Find where the given text appears and provide that cell's center as (x, y) coordinate. 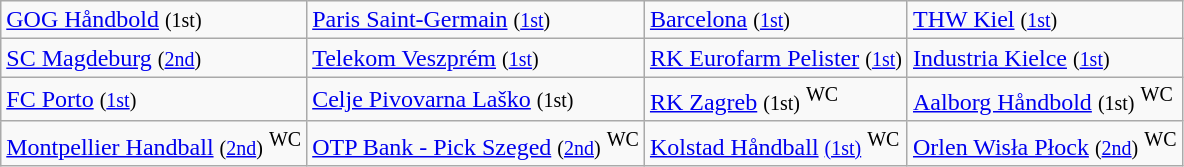
Celje Pivovarna Laško (1st) (476, 100)
Montpellier Handball (2nd) WC (154, 144)
SC Magdeburg (2nd) (154, 58)
Telekom Veszprém (1st) (476, 58)
FC Porto (1st) (154, 100)
THW Kiel (1st) (1044, 20)
Barcelona (1st) (776, 20)
Orlen Wisła Płock (2nd) WC (1044, 144)
RK Zagreb (1st) WC (776, 100)
Industria Kielce (1st) (1044, 58)
Aalborg Håndbold (1st) WC (1044, 100)
GOG Håndbold (1st) (154, 20)
RK Eurofarm Pelister (1st) (776, 58)
OTP Bank - Pick Szeged (2nd) WC (476, 144)
Paris Saint-Germain (1st) (476, 20)
Kolstad Håndball (1st) WC (776, 144)
